Capture the cell that displays the provided text and extract its [X, Y] central coordinate. 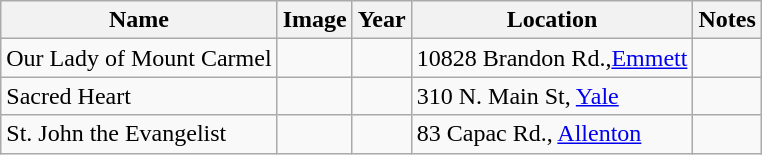
Sacred Heart [139, 96]
St. John the Evangelist [139, 134]
Image [314, 20]
10828 Brandon Rd.,Emmett [552, 58]
310 N. Main St, Yale [552, 96]
Year [382, 20]
Notes [727, 20]
Name [139, 20]
83 Capac Rd., Allenton [552, 134]
Location [552, 20]
Our Lady of Mount Carmel [139, 58]
